Return [X, Y] of the center of cell containing provided text 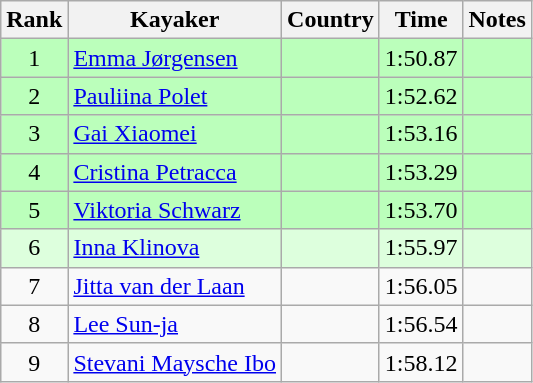
8 [34, 324]
Rank [34, 20]
9 [34, 362]
1 [34, 58]
3 [34, 134]
1:55.97 [421, 248]
1:50.87 [421, 58]
7 [34, 286]
5 [34, 210]
Time [421, 20]
1:53.29 [421, 172]
2 [34, 96]
1:53.16 [421, 134]
6 [34, 248]
Inna Klinova [175, 248]
Stevani Maysche Ibo [175, 362]
Jitta van der Laan [175, 286]
1:53.70 [421, 210]
Notes [497, 20]
Emma Jørgensen [175, 58]
Cristina Petracca [175, 172]
1:58.12 [421, 362]
Pauliina Polet [175, 96]
Gai Xiaomei [175, 134]
1:56.05 [421, 286]
4 [34, 172]
Country [331, 20]
Lee Sun-ja [175, 324]
1:56.54 [421, 324]
1:52.62 [421, 96]
Kayaker [175, 20]
Viktoria Schwarz [175, 210]
